Output the (x, y) coordinate of the center of the cell containing the given text.  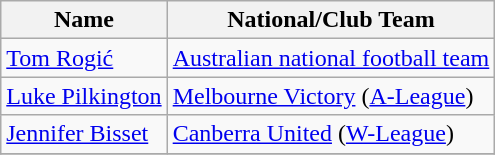
National/Club Team (331, 20)
Melbourne Victory (A-League) (331, 96)
Australian national football team (331, 58)
Canberra United (W-League) (331, 134)
Tom Rogić (84, 58)
Luke Pilkington (84, 96)
Jennifer Bisset (84, 134)
Name (84, 20)
